Capture the cell that displays the provided text and extract its [x, y] central coordinate. 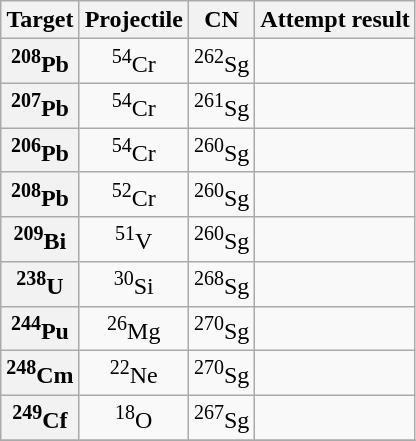
207Pb [40, 106]
268Sg [221, 284]
261Sg [221, 106]
244Pu [40, 328]
52Cr [134, 194]
22Ne [134, 374]
CN [221, 20]
267Sg [221, 418]
Attempt result [336, 20]
209Bi [40, 240]
Projectile [134, 20]
206Pb [40, 150]
248Cm [40, 374]
249Cf [40, 418]
51V [134, 240]
Target [40, 20]
238U [40, 284]
262Sg [221, 62]
18O [134, 418]
30Si [134, 284]
26Mg [134, 328]
